Extract the [x, y] coordinate from the center of the cell holding the provided text.  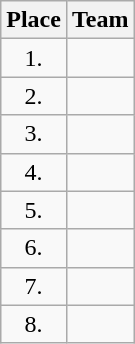
5. [34, 210]
7. [34, 286]
Team [100, 20]
3. [34, 134]
6. [34, 248]
Place [34, 20]
4. [34, 172]
1. [34, 58]
8. [34, 324]
2. [34, 96]
